Find where the given text appears and provide that cell's center as (x, y) coordinate. 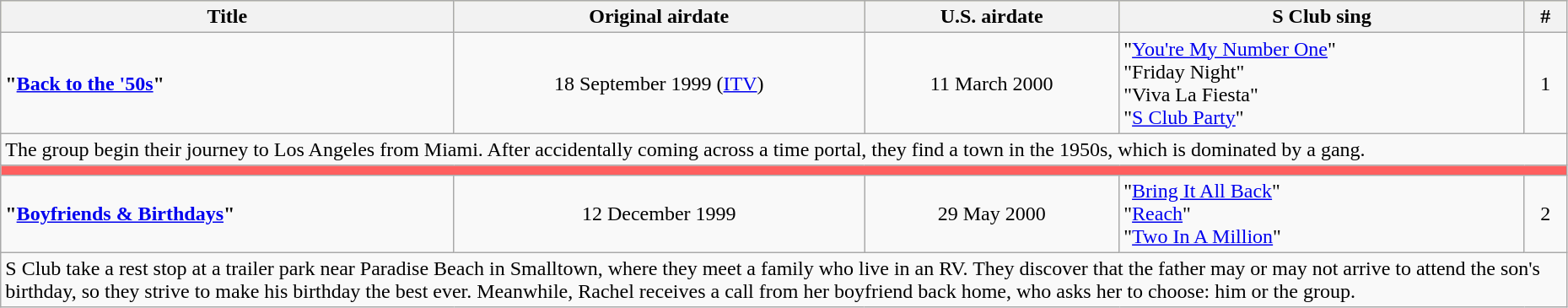
Title (228, 17)
18 September 1999 (ITV) (660, 83)
1 (1545, 83)
S Club sing (1322, 17)
# (1545, 17)
Original airdate (660, 17)
2 (1545, 213)
"Back to the '50s" (228, 83)
29 May 2000 (992, 213)
U.S. airdate (992, 17)
"Boyfriends & Birthdays" (228, 213)
"Bring It All Back""Reach""Two In A Million" (1322, 213)
"You're My Number One""Friday Night""Viva La Fiesta""S Club Party" (1322, 83)
11 March 2000 (992, 83)
12 December 1999 (660, 213)
